Return [X, Y] of the center of cell containing provided text 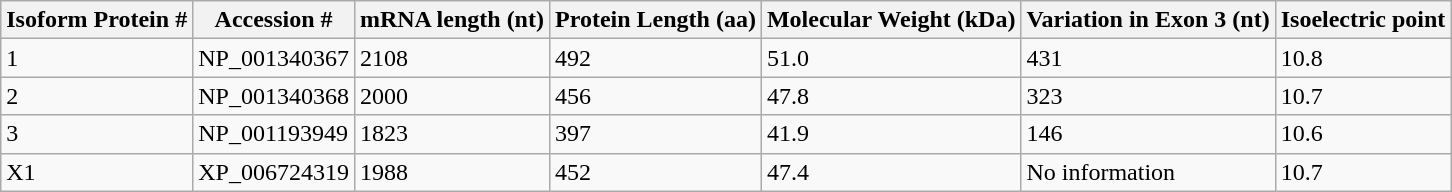
47.4 [891, 172]
492 [655, 58]
2000 [452, 96]
146 [1148, 134]
2 [97, 96]
Molecular Weight (kDa) [891, 20]
X1 [97, 172]
456 [655, 96]
Isoform Protein # [97, 20]
NP_001193949 [274, 134]
2108 [452, 58]
397 [655, 134]
452 [655, 172]
10.8 [1363, 58]
1988 [452, 172]
No information [1148, 172]
431 [1148, 58]
Accession # [274, 20]
47.8 [891, 96]
10.6 [1363, 134]
XP_006724319 [274, 172]
NP_001340367 [274, 58]
51.0 [891, 58]
mRNA length (nt) [452, 20]
41.9 [891, 134]
Variation in Exon 3 (nt) [1148, 20]
Isoelectric point [1363, 20]
323 [1148, 96]
NP_001340368 [274, 96]
3 [97, 134]
1 [97, 58]
1823 [452, 134]
Protein Length (aa) [655, 20]
